For the text-containing cell, return its midpoint in (X, Y) coordinate format. 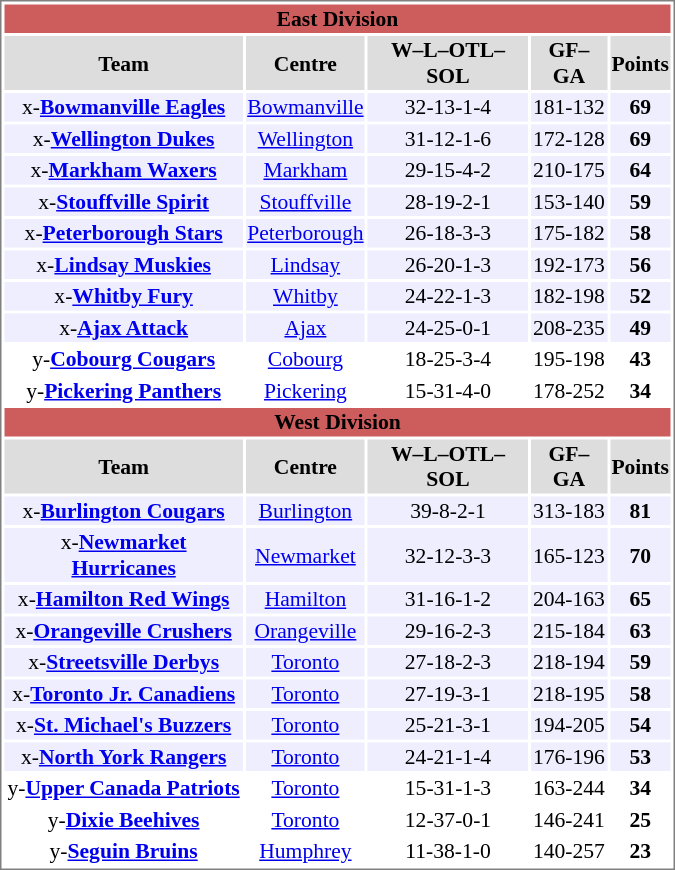
53 (640, 756)
175-182 (569, 233)
15-31-1-3 (448, 788)
163-244 (569, 788)
81 (640, 510)
172-128 (569, 138)
29-15-4-2 (448, 170)
11-38-1-0 (448, 851)
15-31-4-0 (448, 390)
x-Lindsay Muskies (123, 264)
x-Newmarket Hurricanes (123, 555)
Ajax (306, 328)
54 (640, 725)
x-Bowmanville Eagles (123, 107)
26-18-3-3 (448, 233)
Pickering (306, 390)
x-Orangeville Crushers (123, 630)
31-12-1-6 (448, 138)
194-205 (569, 725)
146-241 (569, 820)
x-Markham Waxers (123, 170)
49 (640, 328)
y-Dixie Beehives (123, 820)
24-21-1-4 (448, 756)
56 (640, 264)
63 (640, 630)
32-12-3-3 (448, 555)
x-Burlington Cougars (123, 510)
27-19-3-1 (448, 694)
65 (640, 599)
208-235 (569, 328)
y-Pickering Panthers (123, 390)
Cobourg (306, 359)
Newmarket (306, 555)
28-19-2-1 (448, 202)
y-Upper Canada Patriots (123, 788)
178-252 (569, 390)
29-16-2-3 (448, 630)
24-25-0-1 (448, 328)
Markham (306, 170)
70 (640, 555)
23 (640, 851)
195-198 (569, 359)
x-Streetsville Derbys (123, 662)
West Division (337, 422)
165-123 (569, 555)
43 (640, 359)
181-132 (569, 107)
27-18-2-3 (448, 662)
215-184 (569, 630)
210-175 (569, 170)
24-22-1-3 (448, 296)
x-Toronto Jr. Canadiens (123, 694)
x-Wellington Dukes (123, 138)
x-Ajax Attack (123, 328)
182-198 (569, 296)
Burlington (306, 510)
Lindsay (306, 264)
Wellington (306, 138)
Whitby (306, 296)
26-20-1-3 (448, 264)
12-37-0-1 (448, 820)
Orangeville (306, 630)
Peterborough (306, 233)
218-195 (569, 694)
31-16-1-2 (448, 599)
x-Peterborough Stars (123, 233)
52 (640, 296)
18-25-3-4 (448, 359)
x-Stouffville Spirit (123, 202)
x-North York Rangers (123, 756)
Stouffville (306, 202)
East Division (337, 18)
313-183 (569, 510)
Bowmanville (306, 107)
Hamilton (306, 599)
140-257 (569, 851)
x-Hamilton Red Wings (123, 599)
192-173 (569, 264)
x-St. Michael's Buzzers (123, 725)
218-194 (569, 662)
y-Cobourg Cougars (123, 359)
176-196 (569, 756)
32-13-1-4 (448, 107)
x-Whitby Fury (123, 296)
204-163 (569, 599)
153-140 (569, 202)
y-Seguin Bruins (123, 851)
39-8-2-1 (448, 510)
64 (640, 170)
Humphrey (306, 851)
25 (640, 820)
25-21-3-1 (448, 725)
